Scan for the cell matching the given text and deliver its [x, y] coordinate at center. 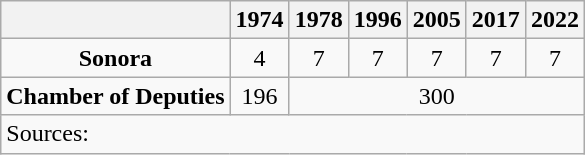
300 [436, 96]
2005 [436, 20]
Sonora [116, 58]
196 [260, 96]
1996 [378, 20]
1974 [260, 20]
4 [260, 58]
Chamber of Deputies [116, 96]
Sources: [293, 134]
2017 [496, 20]
2022 [554, 20]
1978 [318, 20]
